Determine the (X, Y) coordinate at the center of the cell enclosing the given text.  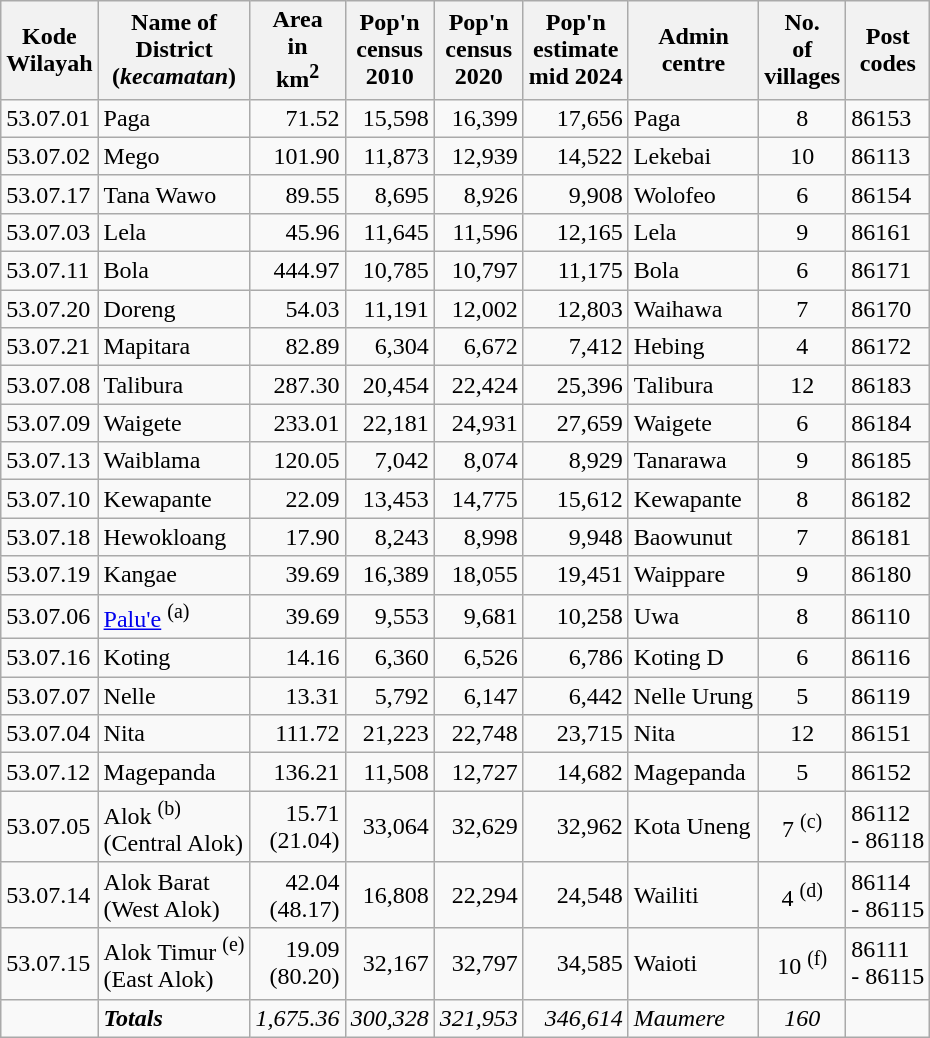
53.07.20 (50, 309)
12,803 (576, 309)
8,243 (390, 537)
15,598 (390, 118)
6,304 (390, 347)
Pop'nestimatemid 2024 (576, 50)
346,614 (576, 1018)
86110 (888, 616)
13,453 (390, 499)
53.07.11 (50, 271)
86170 (888, 309)
53.07.12 (50, 772)
Mapitara (174, 347)
Mego (174, 156)
Admin centre (693, 50)
86185 (888, 461)
101.90 (298, 156)
21,223 (390, 734)
11,175 (576, 271)
10,258 (576, 616)
86183 (888, 385)
14,775 (478, 499)
Palu'e (a) (174, 616)
136.21 (298, 772)
89.55 (298, 194)
1,675.36 (298, 1018)
42.04(48.17) (298, 894)
8,926 (478, 194)
6,786 (576, 658)
53.07.07 (50, 696)
17.90 (298, 537)
321,953 (478, 1018)
53.07.14 (50, 894)
86119 (888, 696)
Postcodes (888, 50)
7 (c) (802, 827)
6,526 (478, 658)
11,645 (390, 232)
19.09 (80.20) (298, 964)
Nelle (174, 696)
53.07.03 (50, 232)
Tanarawa (693, 461)
53.07.04 (50, 734)
86161 (888, 232)
53.07.02 (50, 156)
32,797 (478, 964)
15.71 (21.04) (298, 827)
86184 (888, 423)
120.05 (298, 461)
11,508 (390, 772)
Waiblama (174, 461)
53.07.18 (50, 537)
6,147 (478, 696)
20,454 (390, 385)
9,908 (576, 194)
18,055 (478, 575)
Wolofeo (693, 194)
45.96 (298, 232)
27,659 (576, 423)
54.03 (298, 309)
Nelle Urung (693, 696)
22,181 (390, 423)
86113 (888, 156)
53.07.06 (50, 616)
Doreng (174, 309)
Name ofDistrict(kecamatan) (174, 50)
86153 (888, 118)
22.09 (298, 499)
Baowunut (693, 537)
86116 (888, 658)
14.16 (298, 658)
Lekebai (693, 156)
53.07.01 (50, 118)
33,064 (390, 827)
53.07.15 (50, 964)
7,042 (390, 461)
86181 (888, 537)
12,727 (478, 772)
444.97 (298, 271)
160 (802, 1018)
233.01 (298, 423)
10,785 (390, 271)
86172 (888, 347)
8,929 (576, 461)
Hewokloang (174, 537)
4 (d) (802, 894)
Alok (b) (Central Alok) (174, 827)
13.31 (298, 696)
9,948 (576, 537)
4 (802, 347)
Koting (174, 658)
53.07.13 (50, 461)
86112- 86118 (888, 827)
Wailiti (693, 894)
10 (f) (802, 964)
22,294 (478, 894)
8,074 (478, 461)
86111- 86115 (888, 964)
71.52 (298, 118)
Kota Uneng (693, 827)
5,792 (390, 696)
287.30 (298, 385)
6,672 (478, 347)
10,797 (478, 271)
53.07.19 (50, 575)
Maumere (693, 1018)
Uwa (693, 616)
9,681 (478, 616)
Hebing (693, 347)
53.07.21 (50, 347)
53.07.09 (50, 423)
34,585 (576, 964)
6,442 (576, 696)
53.07.08 (50, 385)
32,962 (576, 827)
32,629 (478, 827)
16,389 (390, 575)
8,695 (390, 194)
6,360 (390, 658)
53.07.05 (50, 827)
Waihawa (693, 309)
14,682 (576, 772)
11,873 (390, 156)
86182 (888, 499)
86171 (888, 271)
11,596 (478, 232)
15,612 (576, 499)
16,808 (390, 894)
86114- 86115 (888, 894)
9,553 (390, 616)
25,396 (576, 385)
86180 (888, 575)
86154 (888, 194)
53.07.16 (50, 658)
23,715 (576, 734)
12,939 (478, 156)
24,548 (576, 894)
Area in km2 (298, 50)
10 (802, 156)
22,748 (478, 734)
53.07.10 (50, 499)
11,191 (390, 309)
86152 (888, 772)
Alok Timur (e) (East Alok) (174, 964)
Waippare (693, 575)
Waioti (693, 964)
86151 (888, 734)
17,656 (576, 118)
No.ofvillages (802, 50)
22,424 (478, 385)
32,167 (390, 964)
12,165 (576, 232)
Alok Barat (West Alok) (174, 894)
Pop'ncensus2010 (390, 50)
300,328 (390, 1018)
Totals (174, 1018)
7,412 (576, 347)
111.72 (298, 734)
12,002 (478, 309)
Tana Wawo (174, 194)
53.07.17 (50, 194)
24,931 (478, 423)
14,522 (576, 156)
8,998 (478, 537)
16,399 (478, 118)
Kode Wilayah (50, 50)
Koting D (693, 658)
Kangae (174, 575)
19,451 (576, 575)
82.89 (298, 347)
Pop'ncensus2020 (478, 50)
